Return the (x, y) coordinate for the center point of the cell that contains the specified text.  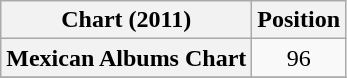
Chart (2011) (126, 20)
96 (299, 58)
Mexican Albums Chart (126, 58)
Position (299, 20)
